Provide the (x, y) coordinate of the cell's center where the given text is located.  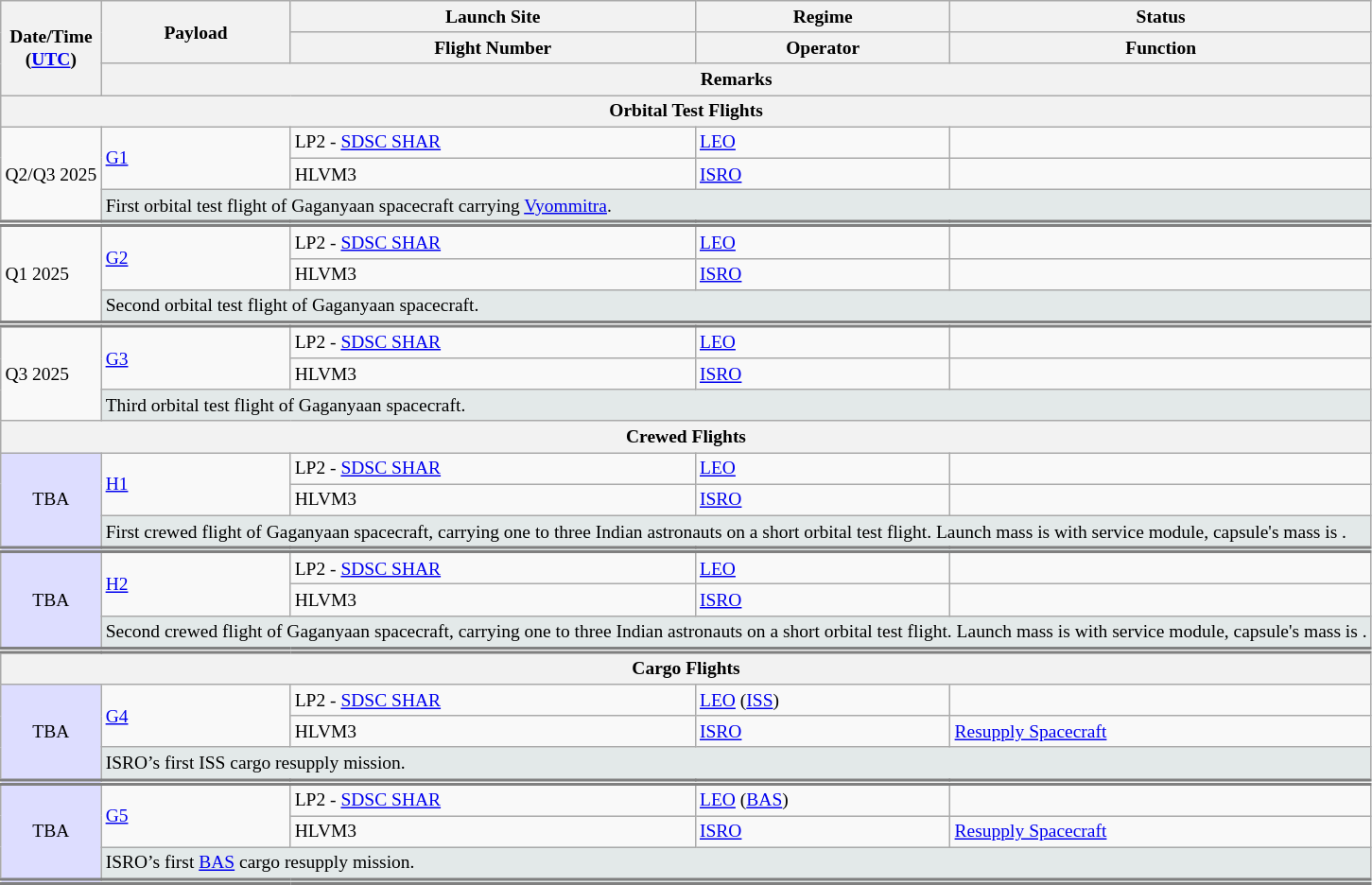
Function (1161, 47)
G4 (196, 717)
Payload (196, 32)
Flight Number (493, 47)
Launch Site (493, 17)
Remarks (736, 79)
G1 (196, 159)
LEO (ISS) (823, 700)
ISRO’s first ISS cargo resupply mission. (736, 764)
G2 (196, 257)
Regime (823, 17)
Status (1161, 17)
Q3 2025 (51, 373)
First orbital test flight of Gaganyaan spacecraft carrying Vyommitra. (736, 206)
Cargo Flights (686, 667)
Q1 2025 (51, 274)
Crewed Flights (686, 437)
G3 (196, 357)
ISRO’s first BAS cargo resupply mission. (736, 864)
H1 (196, 484)
LEO (BAS) (823, 798)
Q2/Q3 2025 (51, 176)
Third orbital test flight of Gaganyaan spacecraft. (736, 405)
G5 (196, 814)
H2 (196, 583)
Orbital Test Flights (686, 112)
Date/Time(UTC) (51, 48)
Operator (823, 47)
Second orbital test flight of Gaganyaan spacecraft. (736, 306)
